For the text-containing cell, return its midpoint in (X, Y) coordinate format. 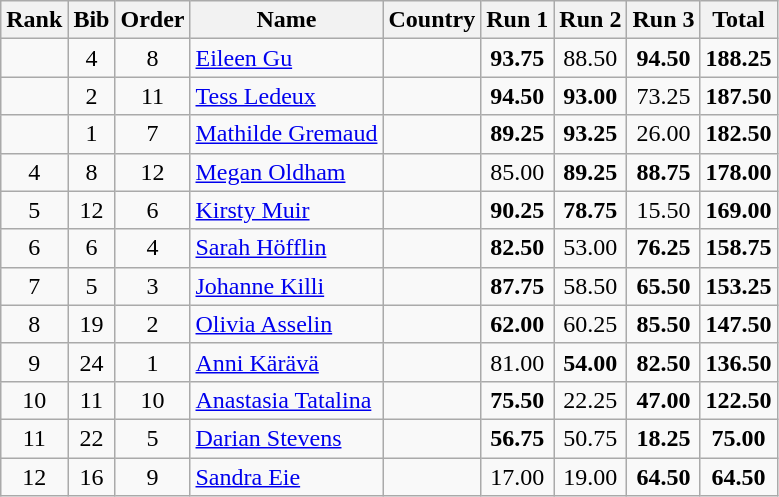
Eileen Gu (286, 58)
85.50 (664, 324)
73.25 (664, 96)
65.50 (664, 286)
187.50 (738, 96)
58.50 (590, 286)
Run 2 (590, 20)
Order (152, 20)
16 (92, 477)
17.00 (518, 477)
169.00 (738, 210)
Johanne Killi (286, 286)
Name (286, 20)
19 (92, 324)
50.75 (590, 438)
122.50 (738, 400)
Country (432, 20)
78.75 (590, 210)
18.25 (664, 438)
Rank (34, 20)
158.75 (738, 248)
Megan Oldham (286, 172)
88.75 (664, 172)
47.00 (664, 400)
136.50 (738, 362)
90.25 (518, 210)
56.75 (518, 438)
Tess Ledeux (286, 96)
Bib (92, 20)
54.00 (590, 362)
60.25 (590, 324)
Darian Stevens (286, 438)
Mathilde Gremaud (286, 134)
Kirsty Muir (286, 210)
Run 3 (664, 20)
22.25 (590, 400)
19.00 (590, 477)
88.50 (590, 58)
147.50 (738, 324)
15.50 (664, 210)
Anni Kärävä (286, 362)
62.00 (518, 324)
75.50 (518, 400)
76.25 (664, 248)
24 (92, 362)
153.25 (738, 286)
Anastasia Tatalina (286, 400)
93.25 (590, 134)
85.00 (518, 172)
Sarah Höfflin (286, 248)
75.00 (738, 438)
178.00 (738, 172)
Sandra Eie (286, 477)
3 (152, 286)
Olivia Asselin (286, 324)
26.00 (664, 134)
Run 1 (518, 20)
53.00 (590, 248)
81.00 (518, 362)
93.00 (590, 96)
87.75 (518, 286)
182.50 (738, 134)
Total (738, 20)
188.25 (738, 58)
93.75 (518, 58)
22 (92, 438)
